Identify which cell holds the provided text, then report its (x, y) central coordinate. 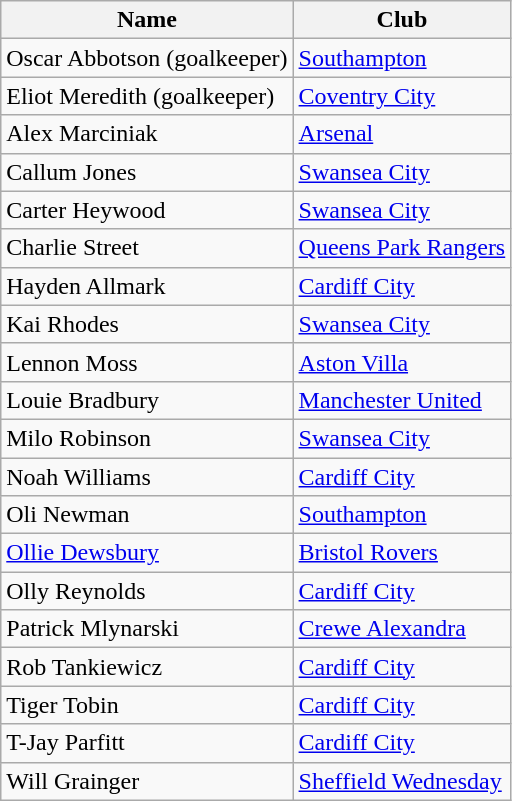
Coventry City (402, 96)
Carter Heywood (147, 210)
Milo Robinson (147, 438)
Crewe Alexandra (402, 629)
Manchester United (402, 400)
Callum Jones (147, 172)
Rob Tankiewicz (147, 667)
Patrick Mlynarski (147, 629)
Charlie Street (147, 248)
Eliot Meredith (goalkeeper) (147, 96)
Tiger Tobin (147, 705)
Oscar Abbotson (goalkeeper) (147, 58)
Will Grainger (147, 781)
Club (402, 20)
Olly Reynolds (147, 591)
Aston Villa (402, 362)
Arsenal (402, 134)
Alex Marciniak (147, 134)
Sheffield Wednesday (402, 781)
Ollie Dewsbury (147, 553)
Oli Newman (147, 515)
Name (147, 20)
T-Jay Parfitt (147, 743)
Kai Rhodes (147, 324)
Noah Williams (147, 477)
Louie Bradbury (147, 400)
Lennon Moss (147, 362)
Queens Park Rangers (402, 248)
Hayden Allmark (147, 286)
Bristol Rovers (402, 553)
